Pinpoint the cell where the given text exists, returning its (x, y) midpoint coordinate. 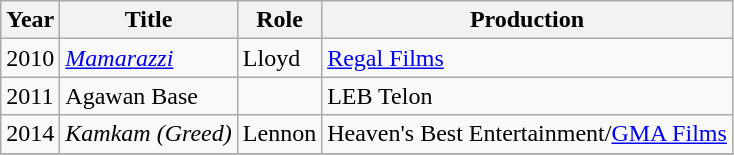
Title (148, 20)
Heaven's Best Entertainment/GMA Films (528, 134)
2011 (30, 96)
Year (30, 20)
2010 (30, 58)
Production (528, 20)
Regal Films (528, 58)
LEB Telon (528, 96)
Kamkam (Greed) (148, 134)
Mamarazzi (148, 58)
Role (279, 20)
Lennon (279, 134)
2014 (30, 134)
Lloyd (279, 58)
Agawan Base (148, 96)
